Output the [x, y] coordinate of the center of the cell containing the given text.  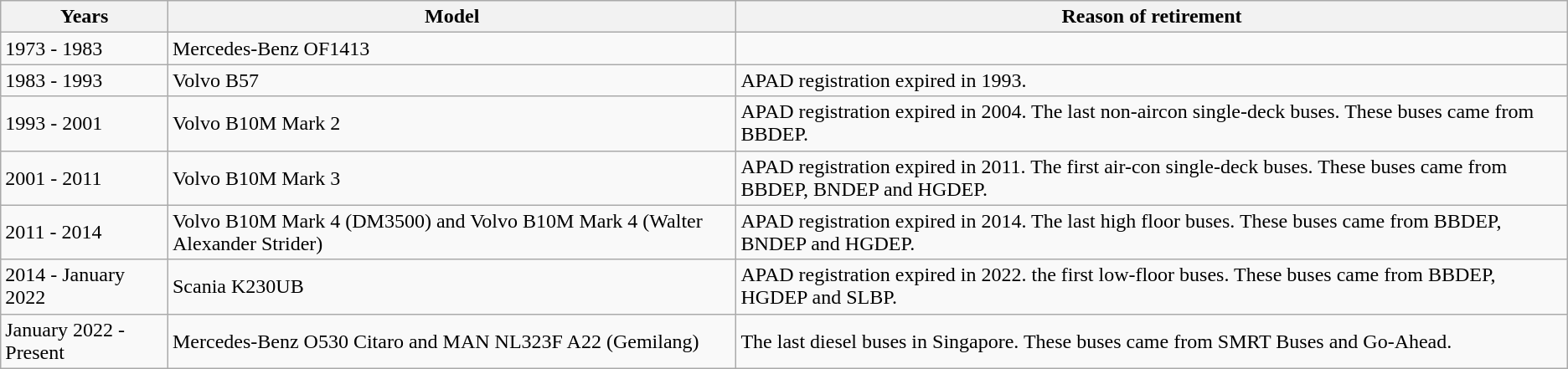
Mercedes-Benz OF1413 [451, 49]
APAD registration expired in 2011. The first air-con single-deck buses. These buses came from BBDEP, BNDEP and HGDEP. [1152, 177]
1973 - 1983 [85, 49]
2001 - 2011 [85, 177]
Model [451, 17]
1983 - 1993 [85, 80]
APAD registration expired in 2014. The last high floor buses. These buses came from BBDEP, BNDEP and HGDEP. [1152, 233]
Volvo B57 [451, 80]
Volvo B10M Mark 3 [451, 177]
APAD registration expired in 2022. the first low-floor buses. These buses came from BBDEP, HGDEP and SLBP. [1152, 286]
APAD registration expired in 1993. [1152, 80]
Scania K230UB [451, 286]
2011 - 2014 [85, 233]
The last diesel buses in Singapore. These buses came from SMRT Buses and Go-Ahead. [1152, 341]
1993 - 2001 [85, 124]
APAD registration expired in 2004. The last non-aircon single-deck buses. These buses came from BBDEP. [1152, 124]
Years [85, 17]
Mercedes-Benz O530 Citaro and MAN NL323F A22 (Gemilang) [451, 341]
Volvo B10M Mark 4 (DM3500) and Volvo B10M Mark 4 (Walter Alexander Strider) [451, 233]
Volvo B10M Mark 2 [451, 124]
January 2022 - Present [85, 341]
2014 - January 2022 [85, 286]
Reason of retirement [1152, 17]
